For the text-containing cell, return its midpoint in [x, y] coordinate format. 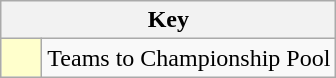
Teams to Championship Pool [189, 58]
Key [168, 20]
